Return [x, y] of the center of cell containing provided text 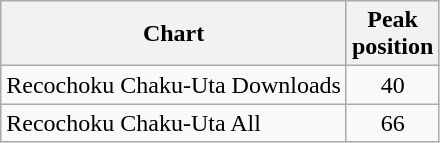
Recochoku Chaku-Uta All [174, 123]
Chart [174, 34]
Recochoku Chaku-Uta Downloads [174, 85]
66 [392, 123]
Peakposition [392, 34]
40 [392, 85]
